Extract the [x, y] coordinate from the center of the cell holding the provided text.  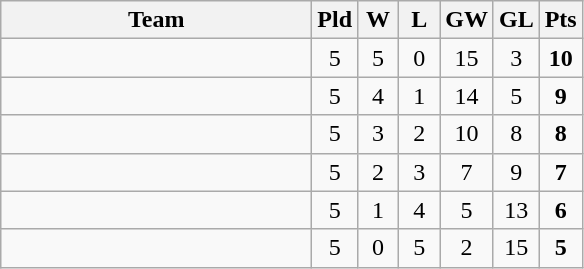
W [378, 20]
Pts [560, 20]
GL [516, 20]
GW [467, 20]
6 [560, 210]
13 [516, 210]
Team [156, 20]
L [420, 20]
Pld [335, 20]
14 [467, 96]
